Locate the cell with the specified text and output its (x, y) center coordinate. 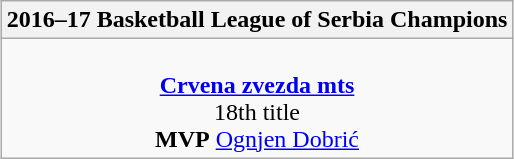
2016–17 Basketball League of Serbia Champions (257, 20)
Crvena zvezda mts18th titleMVP Ognjen Dobrić (257, 98)
